Scan for the cell matching the given text and deliver its (X, Y) coordinate at center. 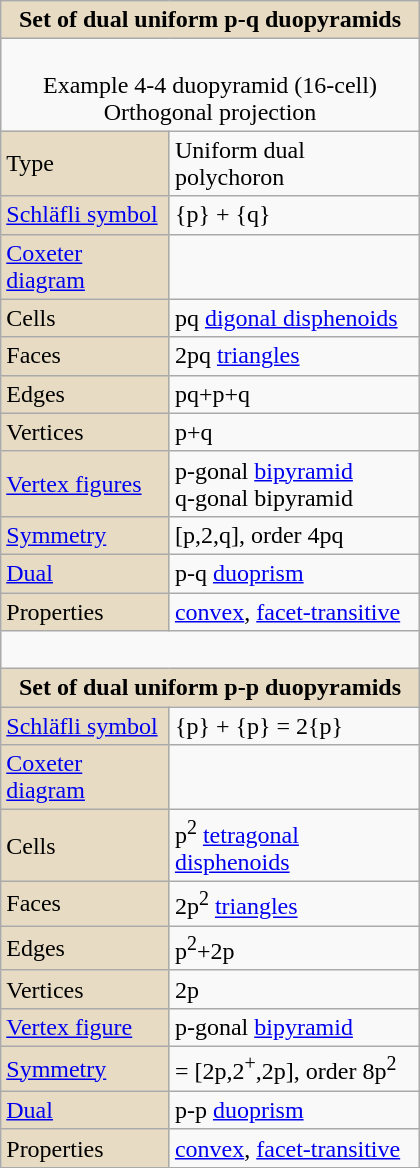
Vertex figure (86, 1028)
pq+p+q (294, 394)
2p (294, 989)
Type (86, 164)
Example 4-4 duopyramid (16-cell)Orthogonal projection (210, 85)
{p} + {q} (294, 215)
pq digonal disphenoids (294, 318)
Set of dual uniform p-p duopyramids (210, 688)
p-gonal bipyramid (294, 1028)
p-p duoprism (294, 1110)
Set of dual uniform p-q duopyramids (210, 20)
= [2p,2+,2p], order 8p2 (294, 1070)
2p2 triangles (294, 904)
{p} + {p} = 2{p} (294, 726)
p+q (294, 432)
p2 tetragonal disphenoids (294, 846)
p-gonal bipyramidq-gonal bipyramid (294, 484)
Uniform dual polychoron (294, 164)
p-q duoprism (294, 573)
[p,2,q], order 4pq (294, 535)
Vertex figures (86, 484)
p2+2p (294, 948)
2pq triangles (294, 356)
